Identify which cell holds the provided text, then report its (X, Y) central coordinate. 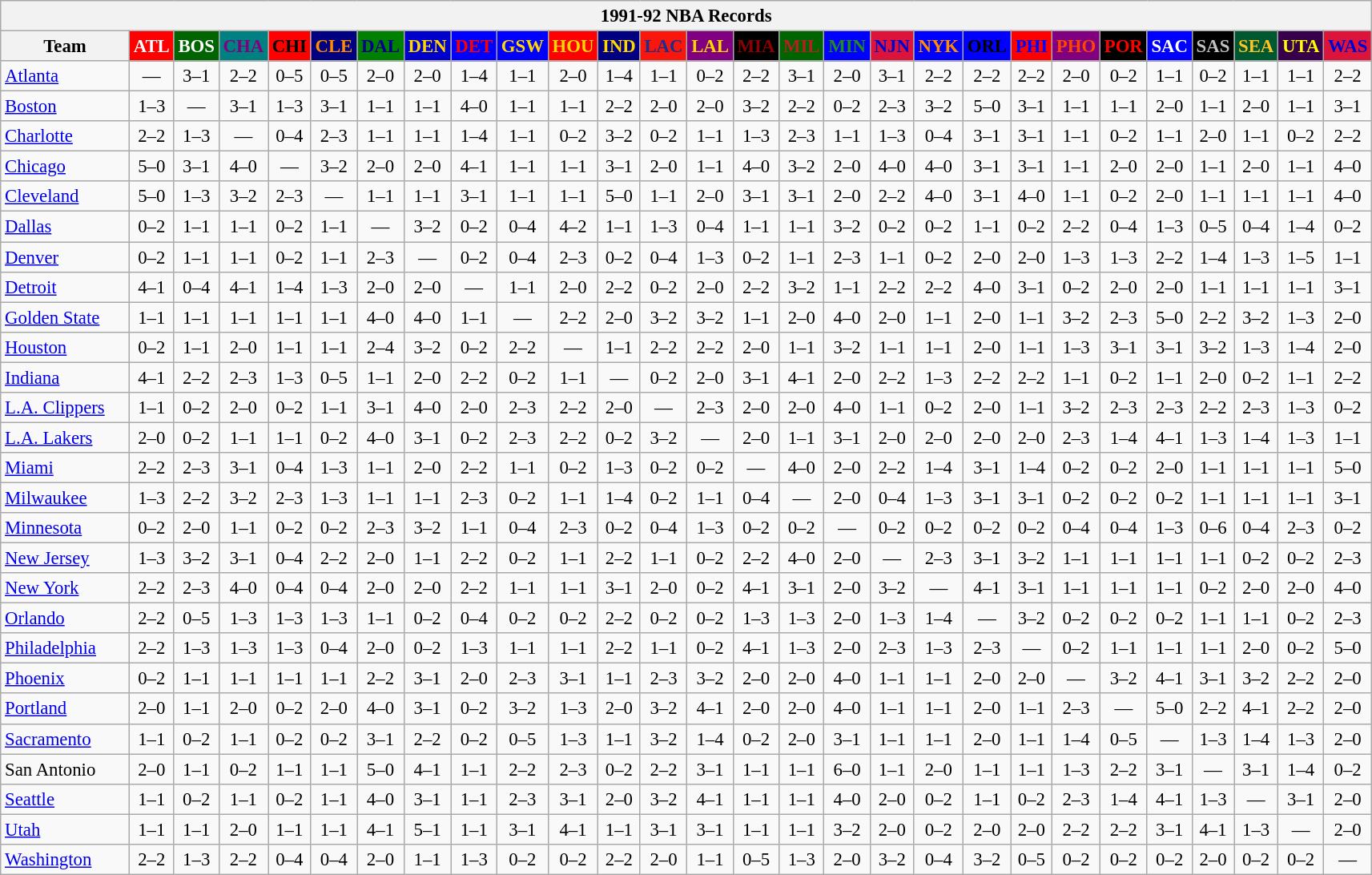
NYK (939, 46)
LAC (663, 46)
PHI (1032, 46)
Portland (66, 709)
Phoenix (66, 679)
Golden State (66, 317)
Miami (66, 468)
ATL (151, 46)
5–1 (428, 829)
Denver (66, 257)
Indiana (66, 377)
New York (66, 588)
MIL (802, 46)
Washington (66, 860)
6–0 (847, 769)
Minnesota (66, 528)
San Antonio (66, 769)
ORL (987, 46)
Team (66, 46)
CLE (333, 46)
SAS (1213, 46)
POR (1123, 46)
DEN (428, 46)
MIA (756, 46)
Utah (66, 829)
L.A. Lakers (66, 437)
WAS (1348, 46)
HOU (573, 46)
Detroit (66, 287)
0–6 (1213, 528)
UTA (1301, 46)
IND (619, 46)
PHO (1076, 46)
2–4 (381, 347)
New Jersey (66, 558)
DAL (381, 46)
LAL (710, 46)
Houston (66, 347)
Philadelphia (66, 648)
Boston (66, 107)
BOS (196, 46)
DET (474, 46)
Cleveland (66, 196)
L.A. Clippers (66, 408)
Atlanta (66, 76)
GSW (522, 46)
Orlando (66, 619)
CHI (289, 46)
Charlotte (66, 136)
Sacramento (66, 739)
Milwaukee (66, 498)
MIN (847, 46)
SEA (1256, 46)
Dallas (66, 227)
4–2 (573, 227)
1991-92 NBA Records (686, 16)
CHA (243, 46)
1–5 (1301, 257)
NJN (892, 46)
Chicago (66, 167)
Seattle (66, 799)
SAC (1169, 46)
